Locate the cell with the specified text and output its (x, y) center coordinate. 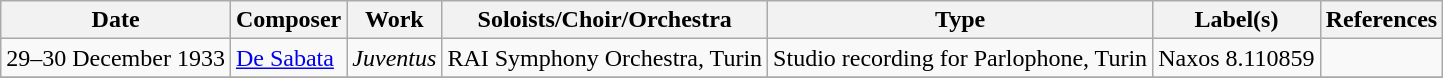
Soloists/Choir/Orchestra (605, 20)
References (1382, 20)
29–30 December 1933 (116, 58)
Naxos 8.110859 (1237, 58)
Date (116, 20)
Work (394, 20)
Label(s) (1237, 20)
De Sabata (288, 58)
Type (960, 20)
Studio recording for Parlophone, Turin (960, 58)
RAI Symphony Orchestra, Turin (605, 58)
Composer (288, 20)
Juventus (394, 58)
